Search for the cell housing the specified text and yield its (X, Y) center coordinate. 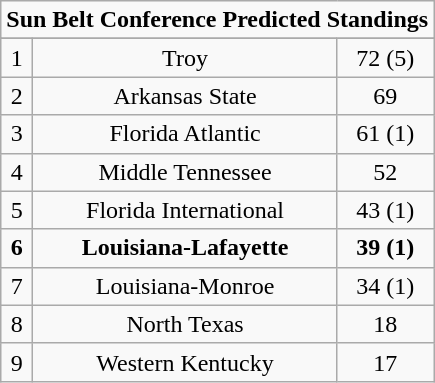
Arkansas State (185, 96)
North Texas (185, 324)
8 (17, 324)
61 (1) (385, 134)
34 (1) (385, 286)
2 (17, 96)
5 (17, 210)
72 (5) (385, 58)
17 (385, 362)
1 (17, 58)
43 (1) (385, 210)
Middle Tennessee (185, 172)
Louisiana-Monroe (185, 286)
7 (17, 286)
Louisiana-Lafayette (185, 248)
Troy (185, 58)
3 (17, 134)
18 (385, 324)
Florida Atlantic (185, 134)
Western Kentucky (185, 362)
Florida International (185, 210)
6 (17, 248)
9 (17, 362)
Sun Belt Conference Predicted Standings (218, 20)
39 (1) (385, 248)
52 (385, 172)
69 (385, 96)
4 (17, 172)
